Provide the [x, y] coordinate of the cell's center where the given text is located.  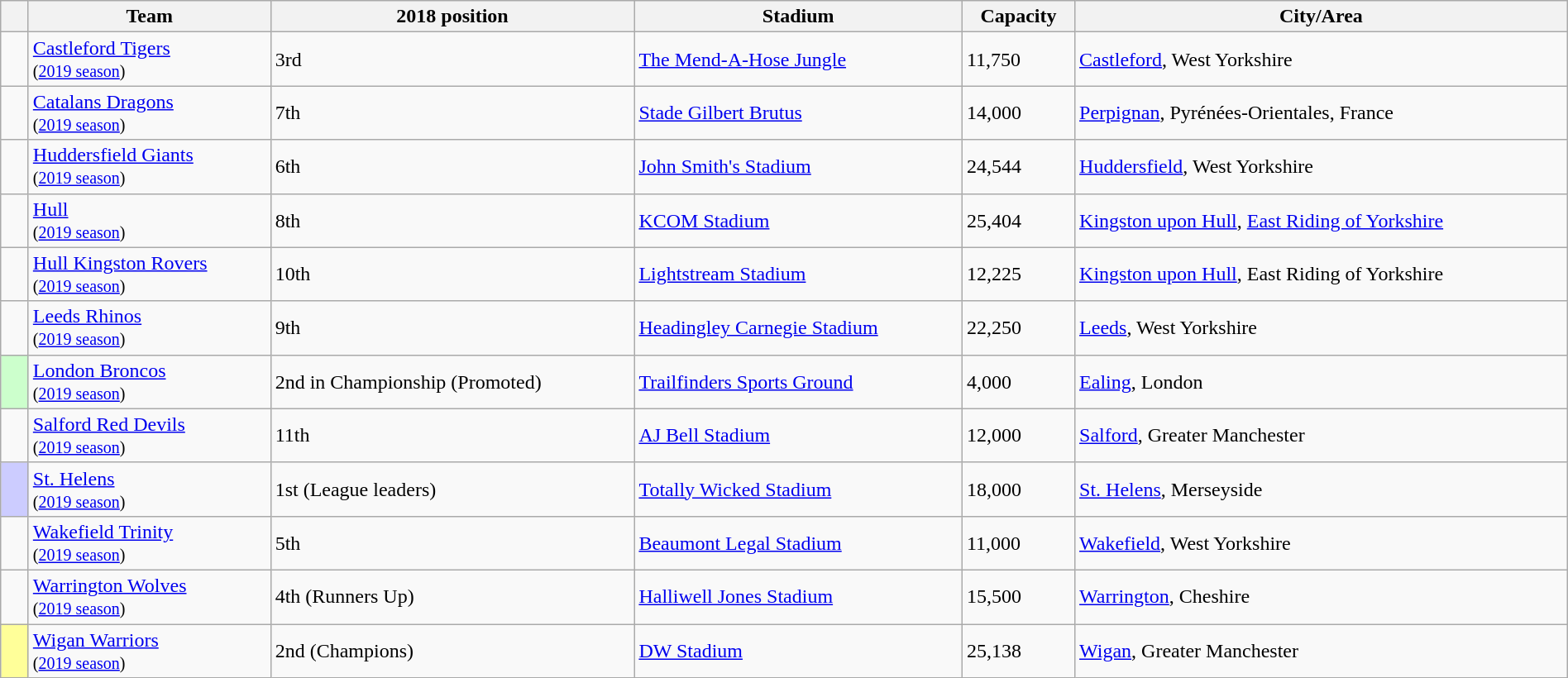
KCOM Stadium [799, 220]
Halliwell Jones Stadium [799, 597]
Castleford, West Yorkshire [1322, 60]
Hull Kingston Rovers(2019 season) [149, 275]
7th [452, 112]
Ealing, London [1322, 382]
3rd [452, 60]
Leeds Rhinos(2019 season) [149, 327]
Warrington Wolves(2019 season) [149, 597]
11th [452, 435]
4,000 [1018, 382]
11,000 [1018, 542]
Leeds, West Yorkshire [1322, 327]
Wakefield Trinity(2019 season) [149, 542]
St. Helens(2019 season) [149, 489]
11,750 [1018, 60]
The Mend-A-Hose Jungle [799, 60]
9th [452, 327]
Trailfinders Sports Ground [799, 382]
DW Stadium [799, 650]
18,000 [1018, 489]
Headingley Carnegie Stadium [799, 327]
24,544 [1018, 167]
15,500 [1018, 597]
22,250 [1018, 327]
12,000 [1018, 435]
Lightstream Stadium [799, 275]
John Smith's Stadium [799, 167]
4th (Runners Up) [452, 597]
Team [149, 17]
2nd (Champions) [452, 650]
6th [452, 167]
12,225 [1018, 275]
City/Area [1322, 17]
Huddersfield, West Yorkshire [1322, 167]
14,000 [1018, 112]
Perpignan, Pyrénées-Orientales, France [1322, 112]
25,138 [1018, 650]
Huddersfield Giants(2019 season) [149, 167]
Totally Wicked Stadium [799, 489]
Stade Gilbert Brutus [799, 112]
25,404 [1018, 220]
Wakefield, West Yorkshire [1322, 542]
Stadium [799, 17]
Wigan, Greater Manchester [1322, 650]
5th [452, 542]
2nd in Championship (Promoted) [452, 382]
Salford, Greater Manchester [1322, 435]
Salford Red Devils(2019 season) [149, 435]
Wigan Warriors(2019 season) [149, 650]
Catalans Dragons(2019 season) [149, 112]
10th [452, 275]
Beaumont Legal Stadium [799, 542]
Castleford Tigers(2019 season) [149, 60]
AJ Bell Stadium [799, 435]
Hull(2019 season) [149, 220]
St. Helens, Merseyside [1322, 489]
Capacity [1018, 17]
8th [452, 220]
Warrington, Cheshire [1322, 597]
1st (League leaders) [452, 489]
2018 position [452, 17]
London Broncos(2019 season) [149, 382]
